Search for the cell housing the specified text and yield its (x, y) center coordinate. 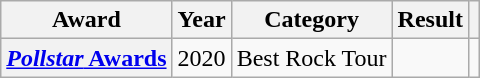
Best Rock Tour (312, 58)
Pollstar Awards (86, 58)
Award (86, 20)
Result (430, 20)
Category (312, 20)
2020 (202, 58)
Year (202, 20)
